Locate the cell with the specified text and output its [X, Y] center coordinate. 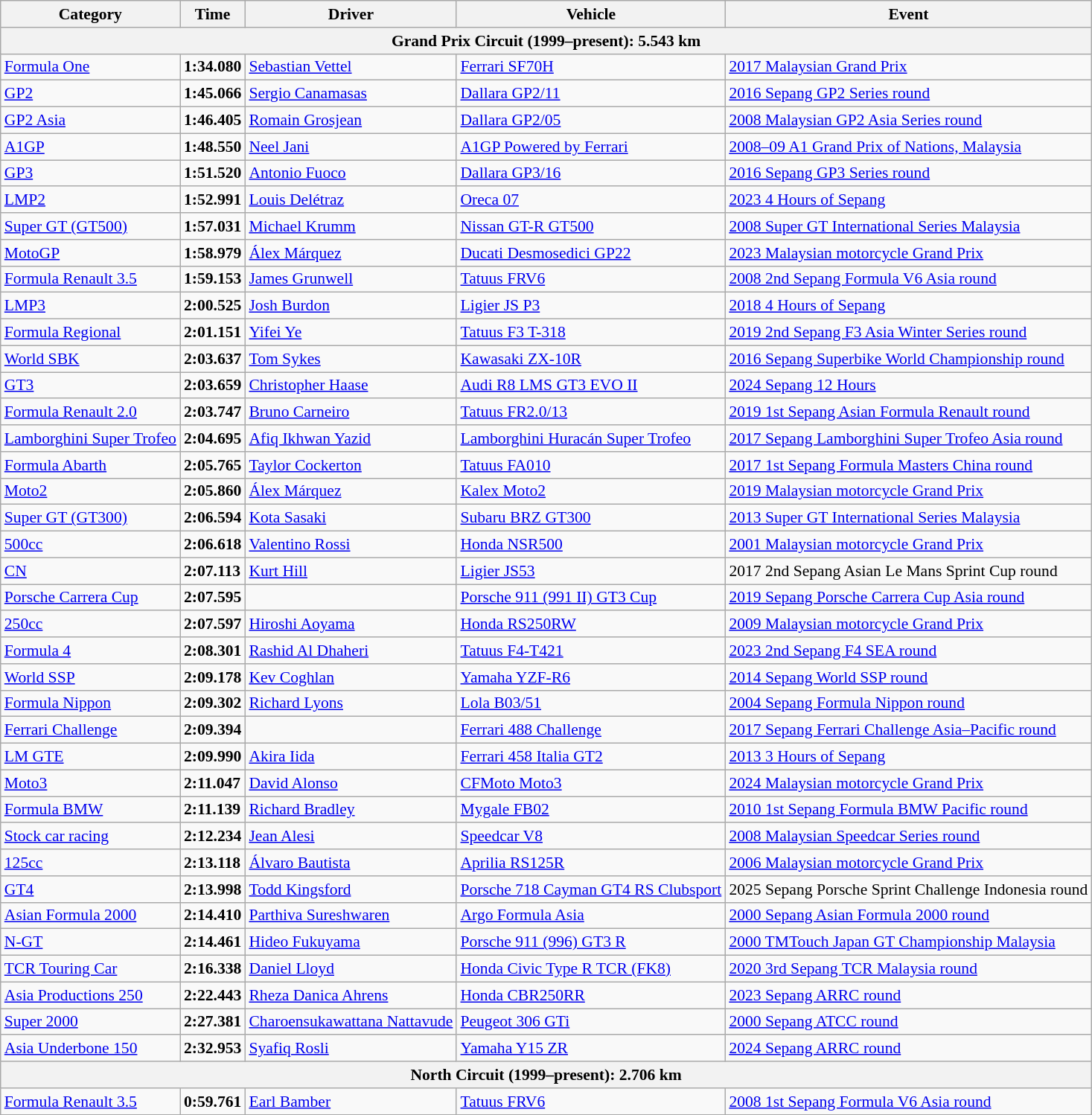
Dallara GP2/05 [591, 121]
2:06.594 [213, 518]
Asia Underbone 150 [91, 1049]
Taylor Cockerton [351, 465]
Rheza Danica Ahrens [351, 995]
Michael Krumm [351, 226]
2023 Malaysian motorcycle Grand Prix [908, 253]
Honda Civic Type R TCR (FK8) [591, 969]
Lola B03/51 [591, 703]
1:51.520 [213, 173]
2023 Sepang ARRC round [908, 995]
1:59.153 [213, 279]
LMP2 [91, 200]
2008 1st Sepang Formula V6 Asia round [908, 1102]
CN [91, 571]
2013 Super GT International Series Malaysia [908, 518]
A1GP Powered by Ferrari [591, 147]
Honda NSR500 [591, 545]
2:13.118 [213, 863]
Lamborghini Huracán Super Trofeo [591, 438]
1:45.066 [213, 94]
2:05.860 [213, 491]
2:04.695 [213, 438]
MotoGP [91, 253]
2:22.443 [213, 995]
Jean Alesi [351, 837]
GP2 Asia [91, 121]
Ferrari 488 Challenge [591, 730]
2000 TMTouch Japan GT Championship Malaysia [908, 942]
Akira Iida [351, 757]
1:48.550 [213, 147]
Ducati Desmosedici GP22 [591, 253]
CFMoto Moto3 [591, 783]
2023 4 Hours of Sepang [908, 200]
2016 Sepang GP3 Series round [908, 173]
Time [213, 14]
2008 2nd Sepang Formula V6 Asia round [908, 279]
2:09.302 [213, 703]
Dallara GP2/11 [591, 94]
2:03.747 [213, 412]
Mygale FB02 [591, 810]
Richard Bradley [351, 810]
2:11.047 [213, 783]
2004 Sepang Formula Nippon round [908, 703]
2:11.139 [213, 810]
Tatuus F3 T-318 [591, 333]
Audi R8 LMS GT3 EVO II [591, 386]
125cc [91, 863]
Earl Bamber [351, 1102]
1:34.080 [213, 67]
Super 2000 [91, 1022]
2001 Malaysian motorcycle Grand Prix [908, 545]
2008 Malaysian GP2 Asia Series round [908, 121]
Event [908, 14]
Charoensukawattana Nattavude [351, 1022]
Porsche 718 Cayman GT4 RS Clubsport [591, 889]
Álvaro Bautista [351, 863]
Formula Abarth [91, 465]
2014 Sepang World SSP round [908, 677]
Ferrari SF70H [591, 67]
2:07.597 [213, 624]
Valentino Rossi [351, 545]
Antonio Fuoco [351, 173]
Dallara GP3/16 [591, 173]
2024 Malaysian motorcycle Grand Prix [908, 783]
GP3 [91, 173]
Nissan GT-R GT500 [591, 226]
2017 2nd Sepang Asian Le Mans Sprint Cup round [908, 571]
2025 Sepang Porsche Sprint Challenge Indonesia round [908, 889]
Category [91, 14]
0:59.761 [213, 1102]
GT4 [91, 889]
Kota Sasaki [351, 518]
Yamaha YZF-R6 [591, 677]
2010 1st Sepang Formula BMW Pacific round [908, 810]
Vehicle [591, 14]
2:14.410 [213, 916]
2023 2nd Sepang F4 SEA round [908, 651]
David Alonso [351, 783]
Moto3 [91, 783]
Formula One [91, 67]
North Circuit (1999–present): 2.706 km [546, 1075]
2:14.461 [213, 942]
Romain Grosjean [351, 121]
2008 Malaysian Speedcar Series round [908, 837]
Formula Renault 2.0 [91, 412]
250cc [91, 624]
1:46.405 [213, 121]
500cc [91, 545]
Tatuus FA010 [591, 465]
2:12.234 [213, 837]
Asia Productions 250 [91, 995]
Honda CBR250RR [591, 995]
Porsche Carrera Cup [91, 598]
2:03.637 [213, 359]
Subaru BRZ GT300 [591, 518]
Tom Sykes [351, 359]
N-GT [91, 942]
LM GTE [91, 757]
2:32.953 [213, 1049]
2:07.595 [213, 598]
2017 1st Sepang Formula Masters China round [908, 465]
2:09.394 [213, 730]
2016 Sepang Superbike World Championship round [908, 359]
Aprilia RS125R [591, 863]
Christopher Haase [351, 386]
A1GP [91, 147]
Kalex Moto2 [591, 491]
Super GT (GT300) [91, 518]
2019 1st Sepang Asian Formula Renault round [908, 412]
Ferrari Challenge [91, 730]
Lamborghini Super Trofeo [91, 438]
2008 Super GT International Series Malaysia [908, 226]
Ligier JS53 [591, 571]
GP2 [91, 94]
Tatuus FR2.0/13 [591, 412]
World SBK [91, 359]
2:16.338 [213, 969]
Super GT (GT500) [91, 226]
2017 Malaysian Grand Prix [908, 67]
Speedcar V8 [591, 837]
2019 2nd Sepang F3 Asia Winter Series round [908, 333]
1:57.031 [213, 226]
2:08.301 [213, 651]
Hiroshi Aoyama [351, 624]
2:03.659 [213, 386]
TCR Touring Car [91, 969]
Ferrari 458 Italia GT2 [591, 757]
Sebastian Vettel [351, 67]
Parthiva Sureshwaren [351, 916]
2:09.178 [213, 677]
Asian Formula 2000 [91, 916]
2000 Sepang Asian Formula 2000 round [908, 916]
Neel Jani [351, 147]
Sergio Canamasas [351, 94]
2:05.765 [213, 465]
Driver [351, 14]
2:06.618 [213, 545]
Formula Nippon [91, 703]
Afiq Ikhwan Yazid [351, 438]
Ligier JS P3 [591, 306]
Hideo Fukuyama [351, 942]
2006 Malaysian motorcycle Grand Prix [908, 863]
Syafiq Rosli [351, 1049]
Kurt Hill [351, 571]
2:00.525 [213, 306]
2020 3rd Sepang TCR Malaysia round [908, 969]
2016 Sepang GP2 Series round [908, 94]
Stock car racing [91, 837]
GT3 [91, 386]
2024 Sepang ARRC round [908, 1049]
2000 Sepang ATCC round [908, 1022]
Honda RS250RW [591, 624]
2:27.381 [213, 1022]
LMP3 [91, 306]
Moto2 [91, 491]
Kev Coghlan [351, 677]
2019 Sepang Porsche Carrera Cup Asia round [908, 598]
2:01.151 [213, 333]
2024 Sepang 12 Hours [908, 386]
Yifei Ye [351, 333]
2017 Sepang Ferrari Challenge Asia–Pacific round [908, 730]
Peugeot 306 GTi [591, 1022]
Porsche 911 (991 II) GT3 Cup [591, 598]
Kawasaki ZX-10R [591, 359]
Yamaha Y15 ZR [591, 1049]
2009 Malaysian motorcycle Grand Prix [908, 624]
Bruno Carneiro [351, 412]
2:13.998 [213, 889]
Argo Formula Asia [591, 916]
World SSP [91, 677]
Formula Regional [91, 333]
Louis Delétraz [351, 200]
1:58.979 [213, 253]
Porsche 911 (996) GT3 R [591, 942]
Grand Prix Circuit (1999–present): 5.543 km [546, 41]
Oreca 07 [591, 200]
Formula BMW [91, 810]
Josh Burdon [351, 306]
Todd Kingsford [351, 889]
Rashid Al Dhaheri [351, 651]
1:52.991 [213, 200]
James Grunwell [351, 279]
2013 3 Hours of Sepang [908, 757]
2:09.990 [213, 757]
Richard Lyons [351, 703]
Formula 4 [91, 651]
Tatuus F4-T421 [591, 651]
2:07.113 [213, 571]
2008–09 A1 Grand Prix of Nations, Malaysia [908, 147]
2017 Sepang Lamborghini Super Trofeo Asia round [908, 438]
2019 Malaysian motorcycle Grand Prix [908, 491]
Daniel Lloyd [351, 969]
2018 4 Hours of Sepang [908, 306]
